Search for the cell housing the specified text and yield its (X, Y) center coordinate. 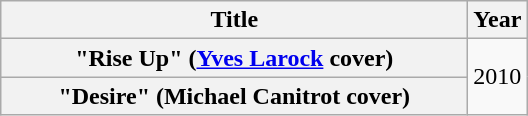
Year (498, 20)
Title (234, 20)
"Rise Up" (Yves Larock cover) (234, 58)
"Desire" (Michael Canitrot cover) (234, 96)
2010 (498, 77)
